Output the (X, Y) coordinate of the center of the cell containing the given text.  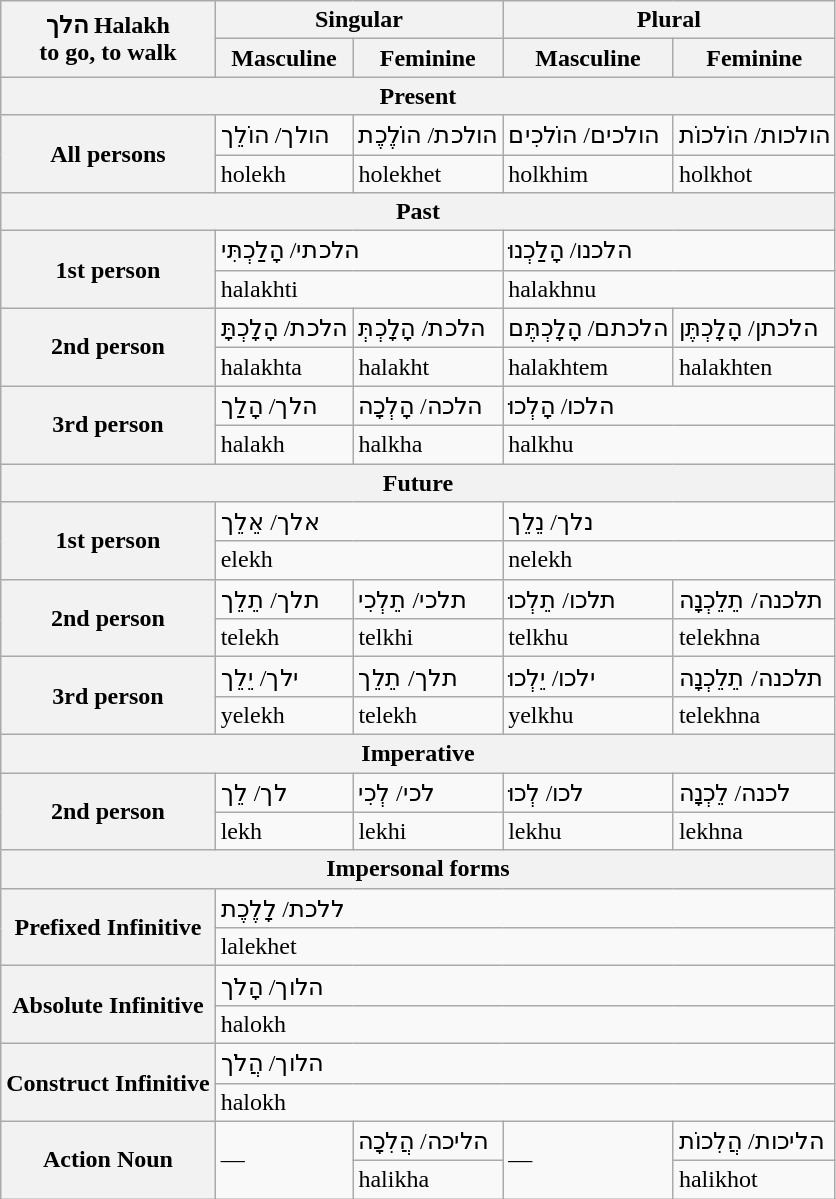
ילך/ יֵלֵך (284, 677)
תלכו/ תֵלְכוּ (588, 599)
הלכתן/ הָלָכְתֶּן (754, 328)
All persons (108, 154)
לכי/ לְכִי (428, 792)
הלכת/ הָלָכְתְּ (428, 328)
לך/ לֵך (284, 792)
lekh (284, 831)
lekhi (428, 831)
אלך/ אֵלֵך (358, 522)
lekhna (754, 831)
halakht (428, 367)
הלכה/ הָלְכָה (428, 406)
holkhim (588, 173)
הלכו/ הָלְכוּ (669, 406)
הלוך/ הֲלֹך (525, 1063)
Absolute Infinitive (108, 1005)
הלך/ הָלַך (284, 406)
הולך/ הוֹלֵך (284, 135)
לכנה/ לֵכְנָה (754, 792)
holkhot (754, 173)
halakhtem (588, 367)
הולכים/ הוֹלכִים (588, 135)
lalekhet (525, 947)
תלכי/ תֵלְכִי (428, 599)
Present (418, 96)
הולכות/ הוֹלכוֹת (754, 135)
yelkhu (588, 715)
halakhten (754, 367)
halkhu (669, 444)
Action Noun (108, 1160)
הלוך/ הָלֹך (525, 986)
elekh (358, 560)
halakhta (284, 367)
נלך/ נֵלֵך (669, 522)
halakhti (358, 289)
ללכת/ לָלֶכֶת (525, 908)
Prefixed Infinitive (108, 927)
הלכתי/ הָלַכְתִּי (358, 251)
holekhet (428, 173)
Past (418, 212)
Impersonal forms (418, 869)
לכו/ לְכוּ (588, 792)
halakhnu (669, 289)
Future (418, 483)
הלכנו/ הָלַכְנוּ (669, 251)
yelekh (284, 715)
halkha (428, 444)
הלכתם/ הָלָכְתֶּם (588, 328)
Construct Infinitive (108, 1082)
הלך Halakhto go, to walk (108, 39)
telkhi (428, 638)
holekh (284, 173)
הליכה/ הֲלִכָה (428, 1141)
Singular (358, 20)
ילכו/ יֵלְכוּ (588, 677)
הולכת/ הוֹלֶכֶת (428, 135)
Plural (669, 20)
halikhot (754, 1180)
halakh (284, 444)
הלכת/ הָלָכְתָּ (284, 328)
הליכות/ הֲלִכוֹת (754, 1141)
lekhu (588, 831)
halikha (428, 1180)
telkhu (588, 638)
nelekh (669, 560)
Imperative (418, 753)
